Return the (x, y) coordinate for the center point of the cell that contains the specified text.  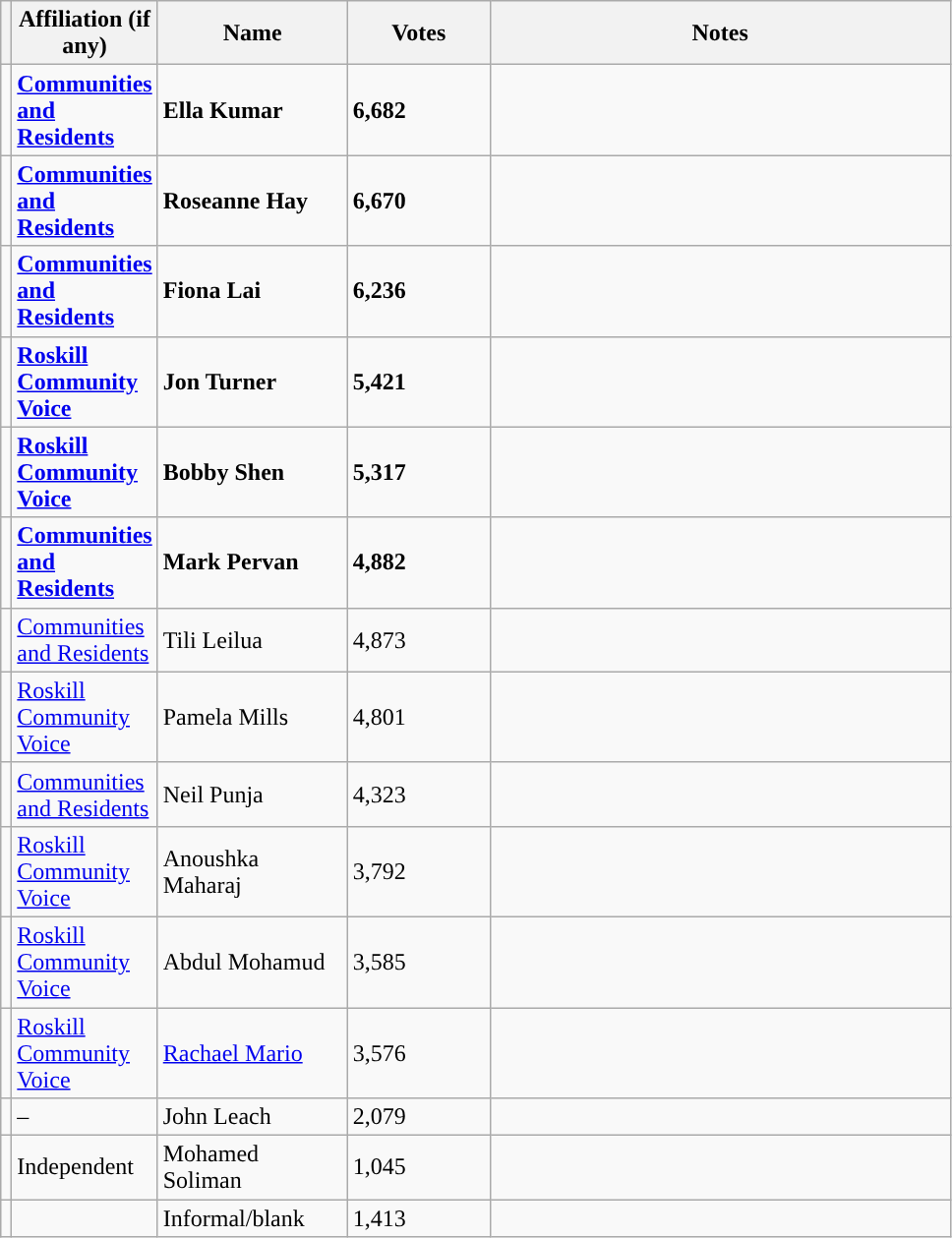
Tili Leilua (252, 639)
4,882 (419, 562)
3,576 (419, 1052)
5,421 (419, 382)
4,873 (419, 639)
Independent (85, 1168)
3,792 (419, 871)
Ella Kumar (252, 110)
3,585 (419, 962)
Jon Turner (252, 382)
Mark Pervan (252, 562)
Neil Punja (252, 795)
Pamela Mills (252, 717)
Notes (720, 33)
Abdul Mohamud (252, 962)
1,045 (419, 1168)
Anoushka Maharaj (252, 871)
Fiona Lai (252, 291)
2,079 (419, 1117)
John Leach (252, 1117)
1,413 (419, 1218)
5,317 (419, 472)
4,801 (419, 717)
6,236 (419, 291)
Affiliation (if any) (85, 33)
4,323 (419, 795)
– (85, 1117)
6,682 (419, 110)
Bobby Shen (252, 472)
Rachael Mario (252, 1052)
Votes (419, 33)
Roseanne Hay (252, 201)
Name (252, 33)
Informal/blank (252, 1218)
6,670 (419, 201)
Mohamed Soliman (252, 1168)
